Extract the (x, y) coordinate from the center of the cell holding the provided text.  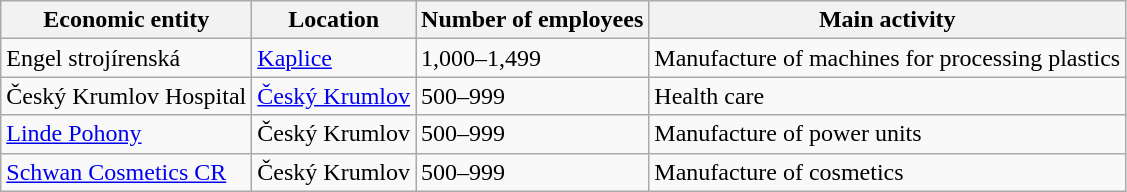
Engel strojírenská (126, 58)
Manufacture of power units (888, 134)
Manufacture of cosmetics (888, 172)
Number of employees (532, 20)
Manufacture of machines for processing plastics (888, 58)
Linde Pohony (126, 134)
1,000–1,499 (532, 58)
Schwan Cosmetics CR (126, 172)
Location (334, 20)
Health care (888, 96)
Main activity (888, 20)
Kaplice (334, 58)
Economic entity (126, 20)
Český Krumlov Hospital (126, 96)
